Determine the (X, Y) coordinate at the center of the cell enclosing the given text.  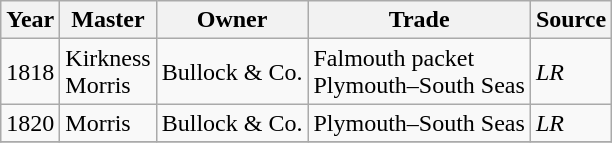
Source (570, 20)
Year (30, 20)
1820 (30, 123)
1818 (30, 72)
Plymouth–South Seas (419, 123)
Trade (419, 20)
Falmouth packetPlymouth–South Seas (419, 72)
Master (108, 20)
KirknessMorris (108, 72)
Owner (232, 20)
Morris (108, 123)
